Determine the (X, Y) coordinate at the center of the cell enclosing the given text.  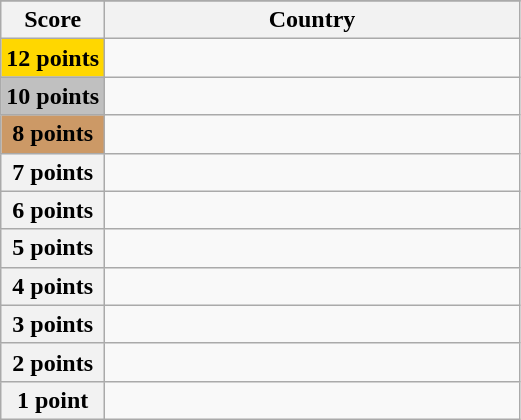
8 points (53, 134)
5 points (53, 248)
2 points (53, 362)
1 point (53, 400)
12 points (53, 58)
10 points (53, 96)
4 points (53, 286)
7 points (53, 172)
Score (53, 20)
3 points (53, 324)
6 points (53, 210)
Country (312, 20)
